Provide the (X, Y) coordinate of the cell's center where the given text is located.  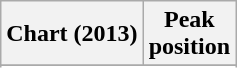
Chart (2013) (72, 34)
Peakposition (189, 34)
